From the cell containing the given text, extract its center point as (x, y) coordinate. 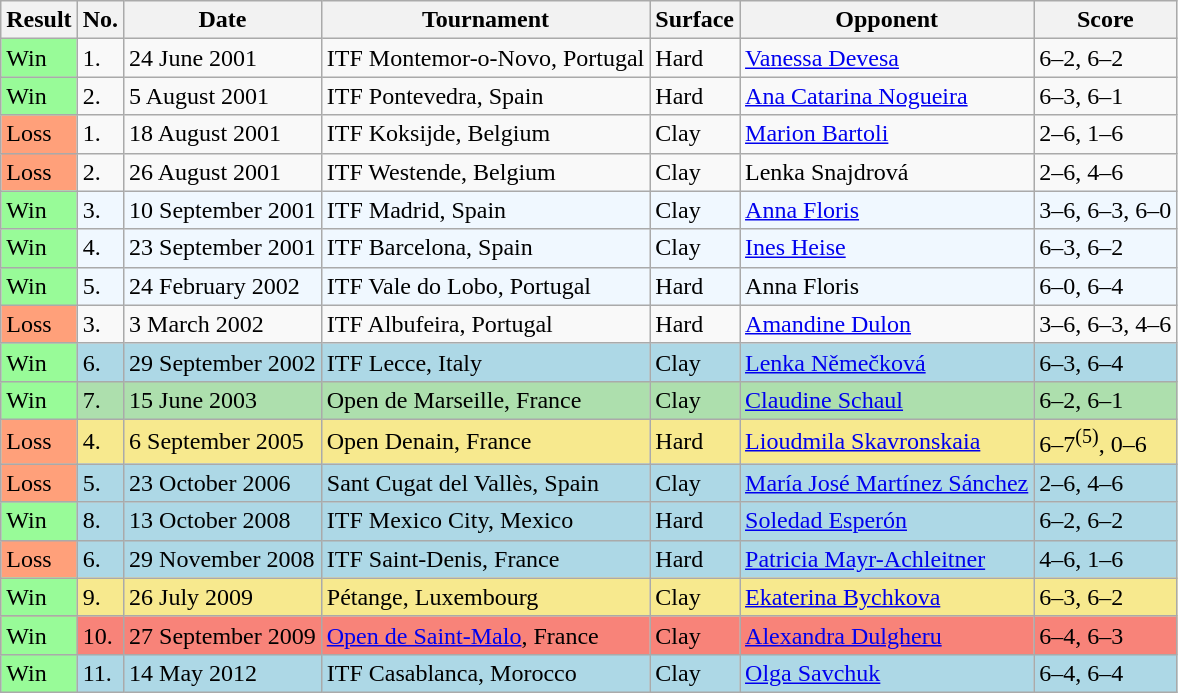
ITF Mexico City, Mexico (486, 521)
Date (223, 20)
5 August 2001 (223, 96)
ITF Pontevedra, Spain (486, 96)
29 September 2002 (223, 362)
ITF Madrid, Spain (486, 210)
Alexandra Dulgheru (887, 635)
María José Martínez Sánchez (887, 483)
24 June 2001 (223, 58)
Soledad Esperón (887, 521)
3–6, 6–3, 6–0 (1106, 210)
26 August 2001 (223, 172)
Patricia Mayr-Achleitner (887, 559)
10 September 2001 (223, 210)
10. (100, 635)
Claudine Schaul (887, 400)
6 September 2005 (223, 442)
Open de Saint-Malo, France (486, 635)
27 September 2009 (223, 635)
23 September 2001 (223, 248)
Vanessa Devesa (887, 58)
7. (100, 400)
26 July 2009 (223, 597)
29 November 2008 (223, 559)
Pétange, Luxembourg (486, 597)
Ana Catarina Nogueira (887, 96)
14 May 2012 (223, 673)
ITF Saint-Denis, France (486, 559)
13 October 2008 (223, 521)
ITF Barcelona, Spain (486, 248)
2–6, 1–6 (1106, 134)
15 June 2003 (223, 400)
6–7(5), 0–6 (1106, 442)
Lioudmila Skavronskaia (887, 442)
3–6, 6–3, 4–6 (1106, 324)
Ekaterina Bychkova (887, 597)
9. (100, 597)
ITF Lecce, Italy (486, 362)
6–3, 6–4 (1106, 362)
6–2, 6–1 (1106, 400)
Surface (695, 20)
3 March 2002 (223, 324)
24 February 2002 (223, 286)
ITF Koksijde, Belgium (486, 134)
Lenka Snajdrová (887, 172)
Result (39, 20)
6–3, 6–1 (1106, 96)
6–4, 6–4 (1106, 673)
Amandine Dulon (887, 324)
18 August 2001 (223, 134)
6–0, 6–4 (1106, 286)
Ines Heise (887, 248)
6–4, 6–3 (1106, 635)
Score (1106, 20)
8. (100, 521)
Marion Bartoli (887, 134)
23 October 2006 (223, 483)
Open Denain, France (486, 442)
Lenka Němečková (887, 362)
ITF Casablanca, Morocco (486, 673)
Open de Marseille, France (486, 400)
Olga Savchuk (887, 673)
No. (100, 20)
Opponent (887, 20)
11. (100, 673)
ITF Westende, Belgium (486, 172)
ITF Montemor-o-Novo, Portugal (486, 58)
ITF Vale do Lobo, Portugal (486, 286)
4–6, 1–6 (1106, 559)
Sant Cugat del Vallès, Spain (486, 483)
Tournament (486, 20)
ITF Albufeira, Portugal (486, 324)
